Extract the [X, Y] coordinate from the center of the cell holding the provided text.  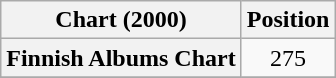
275 [288, 58]
Position [288, 20]
Chart (2000) [121, 20]
Finnish Albums Chart [121, 58]
